Provide the (x, y) coordinate of the cell's center where the given text is located.  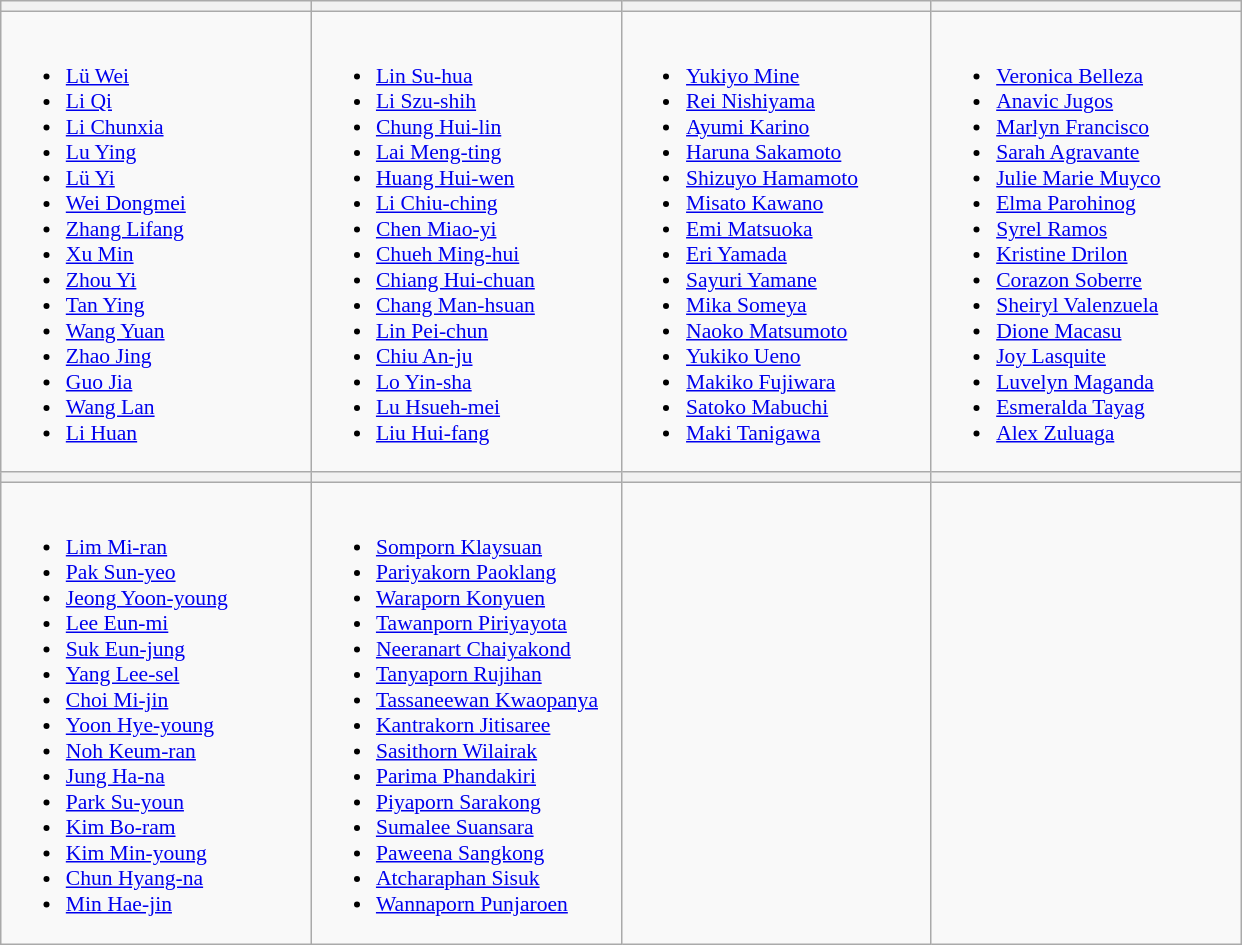
Lü WeiLi QiLi ChunxiaLu YingLü YiWei DongmeiZhang LifangXu MinZhou YiTan YingWang YuanZhao JingGuo JiaWang LanLi Huan (156, 242)
